Find where the given text appears and provide that cell's center as (X, Y) coordinate. 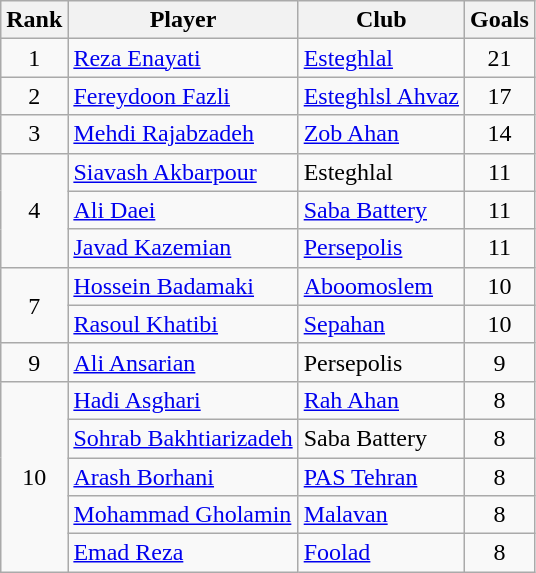
Fereydoon Fazli (183, 96)
Siavash Akbarpour (183, 172)
21 (500, 58)
Mohammad Gholamin (183, 515)
Javad Kazemian (183, 248)
Reza Enayati (183, 58)
2 (34, 96)
17 (500, 96)
Hadi Asghari (183, 400)
Foolad (381, 553)
Ali Ansarian (183, 362)
Rah Ahan (381, 400)
Esteghlsl Ahvaz (381, 96)
Mehdi Rajabzadeh (183, 134)
Sohrab Bakhtiarizadeh (183, 438)
Hossein Badamaki (183, 286)
Malavan (381, 515)
7 (34, 305)
Player (183, 20)
Ali Daei (183, 210)
Rasoul Khatibi (183, 324)
Arash Borhani (183, 477)
Emad Reza (183, 553)
4 (34, 210)
Aboomoslem (381, 286)
Rank (34, 20)
Zob Ahan (381, 134)
Sepahan (381, 324)
1 (34, 58)
14 (500, 134)
Club (381, 20)
3 (34, 134)
PAS Tehran (381, 477)
Goals (500, 20)
